Identify which cell holds the provided text, then report its [x, y] central coordinate. 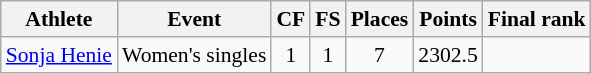
FS [328, 19]
Athlete [59, 19]
Final rank [537, 19]
Places [380, 19]
Women's singles [194, 55]
Event [194, 19]
7 [380, 55]
CF [290, 19]
Points [448, 19]
Sonja Henie [59, 55]
2302.5 [448, 55]
